Determine the (x, y) coordinate at the center of the cell enclosing the given text.  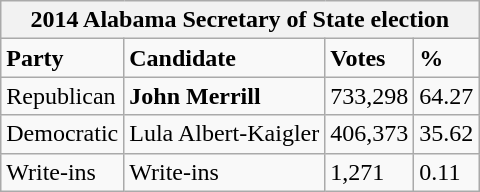
2014 Alabama Secretary of State election (240, 20)
Democratic (62, 134)
35.62 (446, 134)
1,271 (370, 172)
Republican (62, 96)
Votes (370, 58)
0.11 (446, 172)
John Merrill (224, 96)
Party (62, 58)
64.27 (446, 96)
Candidate (224, 58)
733,298 (370, 96)
Lula Albert-Kaigler (224, 134)
% (446, 58)
406,373 (370, 134)
